Pinpoint the cell where the given text exists, returning its (X, Y) midpoint coordinate. 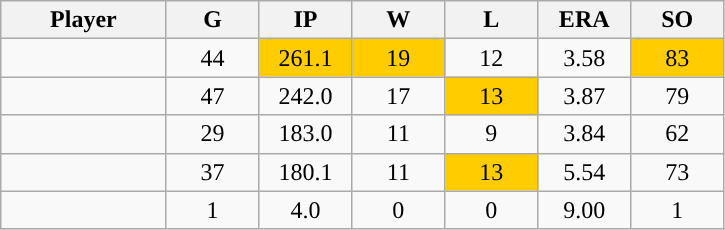
62 (678, 134)
IP (306, 20)
3.84 (584, 134)
242.0 (306, 96)
17 (398, 96)
44 (212, 58)
3.58 (584, 58)
G (212, 20)
5.54 (584, 172)
9 (492, 134)
9.00 (584, 210)
ERA (584, 20)
W (398, 20)
19 (398, 58)
261.1 (306, 58)
12 (492, 58)
Player (84, 20)
3.87 (584, 96)
L (492, 20)
37 (212, 172)
79 (678, 96)
83 (678, 58)
73 (678, 172)
183.0 (306, 134)
180.1 (306, 172)
SO (678, 20)
4.0 (306, 210)
47 (212, 96)
29 (212, 134)
